From the cell containing the given text, extract its center point as [x, y] coordinate. 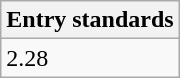
2.28 [90, 58]
Entry standards [90, 20]
